Search for the cell housing the specified text and yield its [x, y] center coordinate. 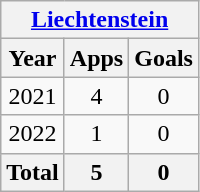
Total [33, 172]
Goals [164, 58]
5 [96, 172]
2022 [33, 134]
Liechtenstein [100, 20]
Year [33, 58]
2021 [33, 96]
Apps [96, 58]
1 [96, 134]
4 [96, 96]
